From the cell containing the given text, extract its center point as [x, y] coordinate. 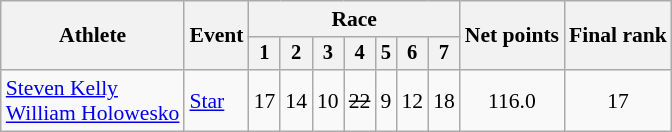
Athlete [93, 36]
Steven KellyWilliam Holowesko [93, 100]
Race [354, 19]
12 [412, 100]
Net points [512, 36]
3 [328, 54]
6 [412, 54]
116.0 [512, 100]
5 [386, 54]
22 [360, 100]
18 [444, 100]
4 [360, 54]
Event [216, 36]
Final rank [618, 36]
Star [216, 100]
10 [328, 100]
1 [265, 54]
14 [296, 100]
2 [296, 54]
7 [444, 54]
9 [386, 100]
